Pinpoint the cell where the given text exists, returning its (X, Y) midpoint coordinate. 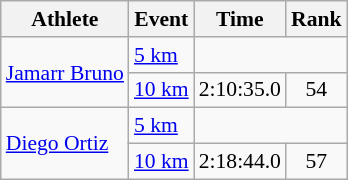
54 (316, 90)
Rank (316, 19)
2:18:44.0 (240, 162)
2:10:35.0 (240, 90)
Jamarr Bruno (65, 72)
Diego Ortiz (65, 144)
Athlete (65, 19)
57 (316, 162)
Event (162, 19)
Time (240, 19)
